Return the (x, y) coordinate for the center point of the cell that contains the specified text.  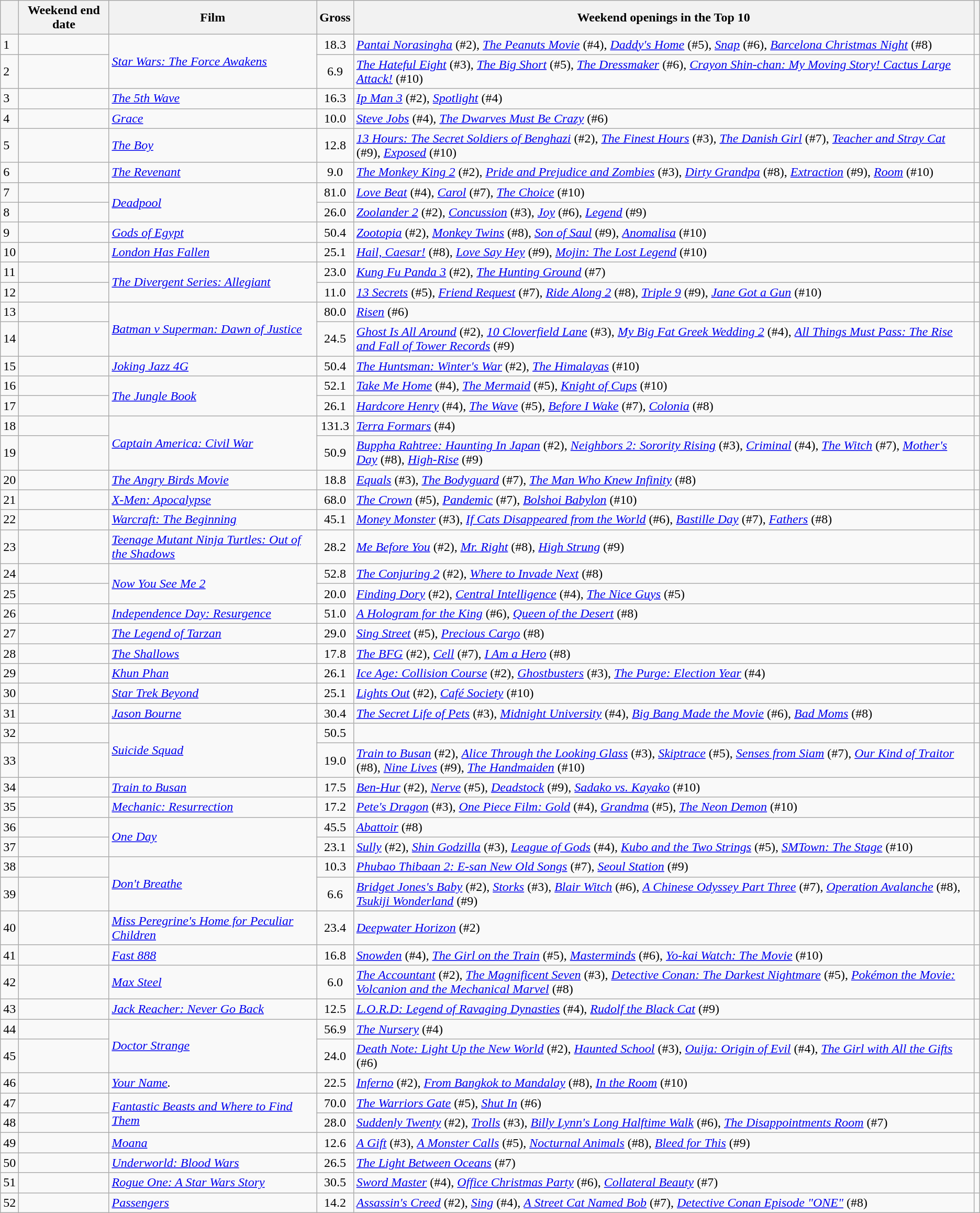
6 (9, 172)
12.8 (335, 146)
The Warriors Gate (#5), Shut In (#6) (664, 1103)
The Jungle Book (213, 396)
29 (9, 674)
24.5 (335, 339)
52 (9, 1203)
Steve Jobs (#4), The Dwarves Must Be Crazy (#6) (664, 118)
15 (9, 366)
The Nursery (#4) (664, 1029)
18.3 (335, 45)
48 (9, 1123)
Inferno (#2), From Bangkok to Mandalay (#8), In the Room (#10) (664, 1083)
London Has Fallen (213, 252)
18 (9, 426)
10 (9, 252)
19.0 (335, 760)
36 (9, 827)
Zootopia (#2), Monkey Twins (#8), Son of Saul (#9), Anomalisa (#10) (664, 232)
Fantastic Beasts and Where to Find Them (213, 1113)
33 (9, 760)
One Day (213, 837)
Pete's Dragon (#3), One Piece Film: Gold (#4), Grandma (#5), The Neon Demon (#10) (664, 807)
Sully (#2), Shin Godzilla (#3), League of Gods (#4), Kubo and the Two Strings (#5), SMTown: The Stage (#10) (664, 847)
Take Me Home (#4), The Mermaid (#5), Knight of Cups (#10) (664, 386)
Sword Master (#4), Office Christmas Party (#6), Collateral Beauty (#7) (664, 1183)
Weekend openings in the Top 10 (664, 18)
1 (9, 45)
Max Steel (213, 982)
Suddenly Twenty (#2), Trolls (#3), Billy Lynn's Long Halftime Walk (#6), The Disappointments Room (#7) (664, 1123)
Joking Jazz 4G (213, 366)
39 (9, 894)
45.1 (335, 520)
23.4 (335, 928)
44 (9, 1029)
Now You See Me 2 (213, 583)
2 (9, 71)
The Secret Life of Pets (#3), Midnight University (#4), Big Bang Made the Movie (#6), Bad Moms (#8) (664, 713)
20 (9, 480)
41 (9, 955)
34 (9, 787)
8 (9, 212)
12 (9, 292)
10.0 (335, 118)
43 (9, 1009)
Snowden (#4), The Girl on the Train (#5), Masterminds (#6), Yo-kai Watch: The Movie (#10) (664, 955)
22.5 (335, 1083)
70.0 (335, 1103)
Star Trek Beyond (213, 693)
24.0 (335, 1056)
Ben-Hur (#2), Nerve (#5), Deadstock (#9), Sadako vs. Kayako (#10) (664, 787)
42 (9, 982)
Ghost Is All Around (#2), 10 Cloverfield Lane (#3), My Big Fat Greek Wedding 2 (#4), All Things Must Pass: The Rise and Fall of Tower Records (#9) (664, 339)
Batman v Superman: Dawn of Justice (213, 329)
6.6 (335, 894)
Risen (#6) (664, 312)
The Shallows (213, 653)
30.4 (335, 713)
Finding Dory (#2), Central Intelligence (#4), The Nice Guys (#5) (664, 593)
81.0 (335, 192)
The Huntsman: Winter's War (#2), The Himalayas (#10) (664, 366)
10.3 (335, 867)
Suicide Squad (213, 750)
29.0 (335, 633)
26.5 (335, 1163)
Abattoir (#8) (664, 827)
Jack Reacher: Never Go Back (213, 1009)
38 (9, 867)
The Light Between Oceans (#7) (664, 1163)
Warcraft: The Beginning (213, 520)
Hardcore Henry (#4), The Wave (#5), Before I Wake (#7), Colonia (#8) (664, 406)
46 (9, 1083)
Train to Busan (213, 787)
23 (9, 547)
27 (9, 633)
Hail, Caesar! (#8), Love Say Hey (#9), Mojin: The Lost Legend (#10) (664, 252)
6.0 (335, 982)
18.8 (335, 480)
28.0 (335, 1123)
Independence Day: Resurgence (213, 613)
The Boy (213, 146)
9.0 (335, 172)
50.5 (335, 733)
7 (9, 192)
20.0 (335, 593)
50 (9, 1163)
11.0 (335, 292)
6.9 (335, 71)
5 (9, 146)
26.0 (335, 212)
Phubao Thibaan 2: E-san New Old Songs (#7), Seoul Station (#9) (664, 867)
Equals (#3), The Bodyguard (#7), The Man Who Knew Infinity (#8) (664, 480)
Star Wars: The Force Awakens (213, 62)
The Hateful Eight (#3), The Big Short (#5), The Dressmaker (#6), Crayon Shin-chan: My Moving Story! Cactus Large Attack! (#10) (664, 71)
The Divergent Series: Allegiant (213, 282)
51 (9, 1183)
50.9 (335, 453)
4 (9, 118)
Deadpool (213, 202)
37 (9, 847)
Bridget Jones's Baby (#2), Storks (#3), Blair Witch (#6), A Chinese Odyssey Part Three (#7), Operation Avalanche (#8), Tsukiji Wonderland (#9) (664, 894)
11 (9, 272)
Ip Man 3 (#2), Spotlight (#4) (664, 98)
Underworld: Blood Wars (213, 1163)
3 (9, 98)
The Legend of Tarzan (213, 633)
The Monkey King 2 (#2), Pride and Prejudice and Zombies (#3), Dirty Grandpa (#8), Extraction (#9), Room (#10) (664, 172)
L.O.R.D: Legend of Ravaging Dynasties (#4), Rudolf the Black Cat (#9) (664, 1009)
Me Before You (#2), Mr. Right (#8), High Strung (#9) (664, 547)
The Revenant (213, 172)
Death Note: Light Up the New World (#2), Haunted School (#3), Ouija: Origin of Evil (#4), The Girl with All the Gifts (#6) (664, 1056)
80.0 (335, 312)
Lights Out (#2), Café Society (#10) (664, 693)
23.0 (335, 272)
24 (9, 574)
Mechanic: Resurrection (213, 807)
49 (9, 1143)
Kung Fu Panda 3 (#2), The Hunting Ground (#7) (664, 272)
25 (9, 593)
131.3 (335, 426)
Your Name. (213, 1083)
13 Hours: The Secret Soldiers of Benghazi (#2), The Finest Hours (#3), The Danish Girl (#7), Teacher and Stray Cat (#9), Exposed (#10) (664, 146)
The BFG (#2), Cell (#7), I Am a Hero (#8) (664, 653)
Don't Breathe (213, 884)
17.8 (335, 653)
Doctor Strange (213, 1046)
The Conjuring 2 (#2), Where to Invade Next (#8) (664, 574)
51.0 (335, 613)
28.2 (335, 547)
68.0 (335, 500)
31 (9, 713)
35 (9, 807)
40 (9, 928)
Passengers (213, 1203)
Pantai Norasingha (#2), The Peanuts Movie (#4), Daddy's Home (#5), Snap (#6), Barcelona Christmas Night (#8) (664, 45)
14 (9, 339)
13 (9, 312)
Jason Bourne (213, 713)
X-Men: Apocalypse (213, 500)
26 (9, 613)
Love Beat (#4), Carol (#7), The Choice (#10) (664, 192)
28 (9, 653)
45 (9, 1056)
17.2 (335, 807)
47 (9, 1103)
22 (9, 520)
17.5 (335, 787)
16 (9, 386)
Film (213, 18)
45.5 (335, 827)
Fast 888 (213, 955)
Gross (335, 18)
Sing Street (#5), Precious Cargo (#8) (664, 633)
Grace (213, 118)
A Hologram for the King (#6), Queen of the Desert (#8) (664, 613)
Buppha Rahtree: Haunting In Japan (#2), Neighbors 2: Sorority Rising (#3), Criminal (#4), The Witch (#7), Mother's Day (#8), High-Rise (#9) (664, 453)
Deepwater Horizon (#2) (664, 928)
13 Secrets (#5), Friend Request (#7), Ride Along 2 (#8), Triple 9 (#9), Jane Got a Gun (#10) (664, 292)
The Crown (#5), Pandemic (#7), Bolshoi Babylon (#10) (664, 500)
16.8 (335, 955)
Khun Phan (213, 674)
52.8 (335, 574)
Gods of Egypt (213, 232)
32 (9, 733)
14.2 (335, 1203)
Moana (213, 1143)
Teenage Mutant Ninja Turtles: Out of the Shadows (213, 547)
12.6 (335, 1143)
Assassin's Creed (#2), Sing (#4), A Street Cat Named Bob (#7), Detective Conan Episode "ONE" (#8) (664, 1203)
Money Monster (#3), If Cats Disappeared from the World (#6), Bastille Day (#7), Fathers (#8) (664, 520)
56.9 (335, 1029)
16.3 (335, 98)
The 5th Wave (213, 98)
52.1 (335, 386)
30.5 (335, 1183)
23.1 (335, 847)
21 (9, 500)
Miss Peregrine's Home for Peculiar Children (213, 928)
Ice Age: Collision Course (#2), Ghostbusters (#3), The Purge: Election Year (#4) (664, 674)
Weekend end date (64, 18)
Captain America: Civil War (213, 443)
17 (9, 406)
19 (9, 453)
12.5 (335, 1009)
Terra Formars (#4) (664, 426)
9 (9, 232)
Zoolander 2 (#2), Concussion (#3), Joy (#6), Legend (#9) (664, 212)
A Gift (#3), A Monster Calls (#5), Nocturnal Animals (#8), Bleed for This (#9) (664, 1143)
The Angry Birds Movie (213, 480)
Rogue One: A Star Wars Story (213, 1183)
30 (9, 693)
